From the cell containing the given text, extract its center point as (x, y) coordinate. 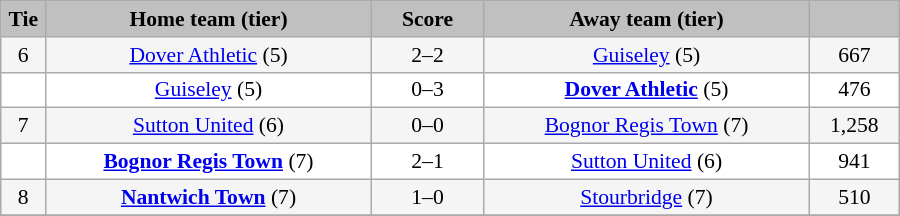
Away team (tier) (647, 19)
941 (854, 162)
2–2 (427, 55)
Tie (24, 19)
Nantwich Town (7) (209, 197)
Stourbridge (7) (647, 197)
Score (427, 19)
510 (854, 197)
Home team (tier) (209, 19)
0–0 (427, 126)
476 (854, 90)
7 (24, 126)
8 (24, 197)
1,258 (854, 126)
1–0 (427, 197)
6 (24, 55)
2–1 (427, 162)
0–3 (427, 90)
667 (854, 55)
